Scan for the cell matching the given text and deliver its (x, y) coordinate at center. 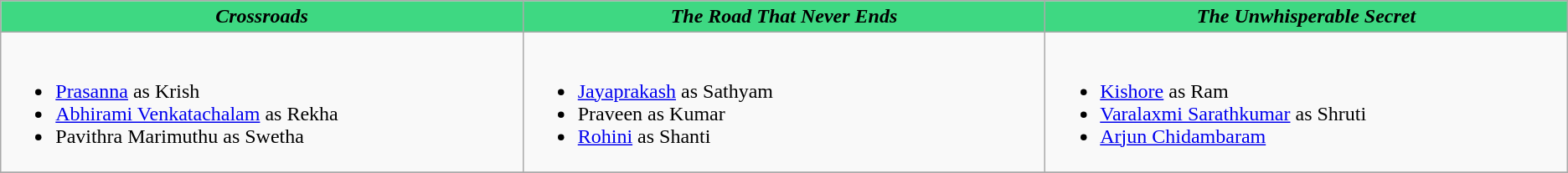
Prasanna as KrishAbhirami Venkatachalam as RekhaPavithra Marimuthu as Swetha (261, 102)
Kishore as RamVaralaxmi Sarathkumar as ShrutiArjun Chidambaram (1307, 102)
Jayaprakash as SathyamPraveen as KumarRohini as Shanti (784, 102)
Crossroads (261, 17)
The Unwhisperable Secret (1307, 17)
The Road That Never Ends (784, 17)
